Search for the cell housing the specified text and yield its [X, Y] center coordinate. 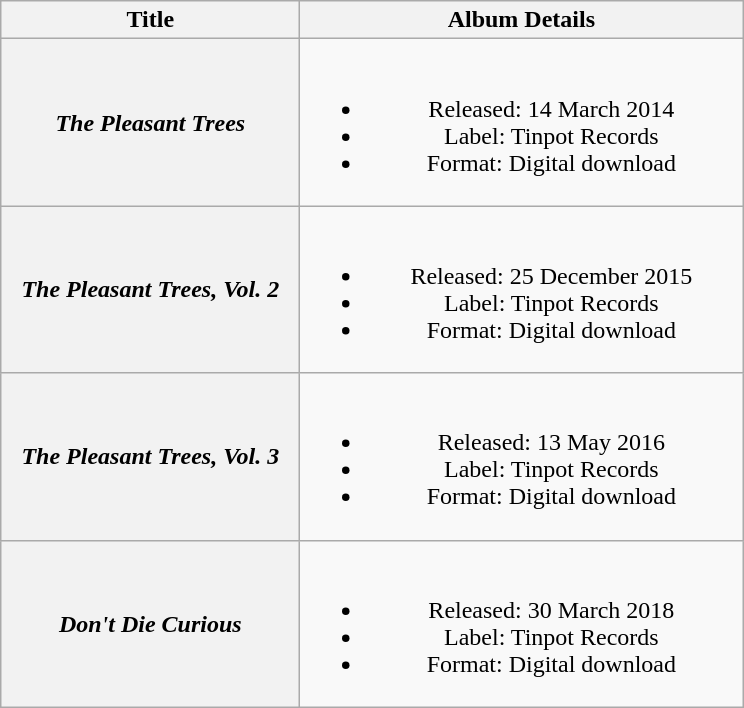
The Pleasant Trees, Vol. 3 [150, 456]
The Pleasant Trees, Vol. 2 [150, 290]
The Pleasant Trees [150, 122]
Title [150, 20]
Released: 30 March 2018Label: Tinpot RecordsFormat: Digital download [522, 624]
Released: 25 December 2015Label: Tinpot RecordsFormat: Digital download [522, 290]
Released: 13 May 2016Label: Tinpot RecordsFormat: Digital download [522, 456]
Released: 14 March 2014Label: Tinpot RecordsFormat: Digital download [522, 122]
Album Details [522, 20]
Don't Die Curious [150, 624]
